Return [X, Y] of the center of cell containing provided text 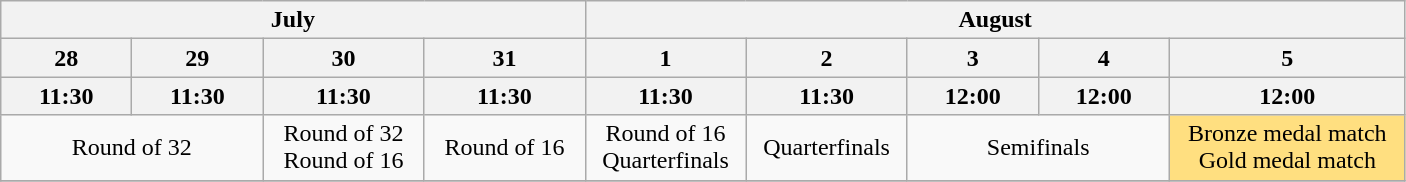
Semifinals [1038, 148]
30 [344, 58]
4 [1104, 58]
29 [198, 58]
Round of 32 [132, 148]
Quarterfinals [826, 148]
Round of 16 [504, 148]
1 [666, 58]
3 [972, 58]
July [293, 20]
August [995, 20]
Round of 32Round of 16 [344, 148]
Round of 16Quarterfinals [666, 148]
28 [66, 58]
5 [1287, 58]
Bronze medal matchGold medal match [1287, 148]
2 [826, 58]
31 [504, 58]
